Find where the given text appears and provide that cell's center as (x, y) coordinate. 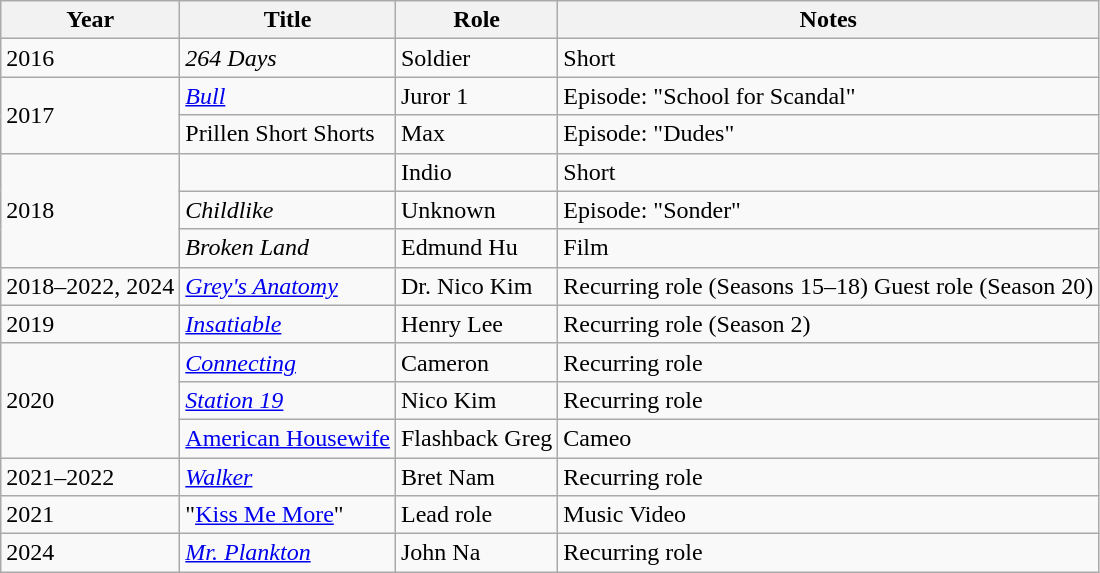
Bull (288, 96)
Flashback Greg (476, 438)
American Housewife (288, 438)
Music Video (828, 515)
Prillen Short Shorts (288, 134)
Recurring role (Seasons 15–18) Guest role (Season 20) (828, 286)
Film (828, 248)
Connecting (288, 362)
Lead role (476, 515)
Notes (828, 20)
Cameron (476, 362)
Insatiable (288, 324)
2020 (90, 400)
Station 19 (288, 400)
Unknown (476, 210)
Broken Land (288, 248)
264 Days (288, 58)
Soldier (476, 58)
"Kiss Me More" (288, 515)
Grey's Anatomy (288, 286)
2024 (90, 553)
John Na (476, 553)
Episode: "Dudes" (828, 134)
Edmund Hu (476, 248)
Cameo (828, 438)
Walker (288, 477)
Mr. Plankton (288, 553)
2021 (90, 515)
Max (476, 134)
2018–2022, 2024 (90, 286)
Episode: "Sonder" (828, 210)
Episode: "School for Scandal" (828, 96)
Juror 1 (476, 96)
Year (90, 20)
2021–2022 (90, 477)
2018 (90, 210)
Bret Nam (476, 477)
Childlike (288, 210)
Dr. Nico Kim (476, 286)
Role (476, 20)
Title (288, 20)
Henry Lee (476, 324)
2017 (90, 115)
2016 (90, 58)
Indio (476, 172)
Recurring role (Season 2) (828, 324)
2019 (90, 324)
Nico Kim (476, 400)
